Find where the given text appears and provide that cell's center as (x, y) coordinate. 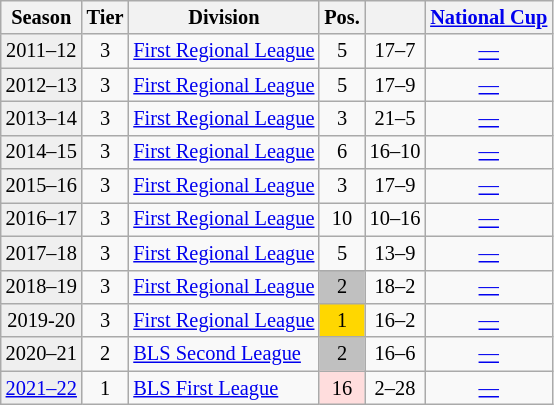
2–28 (396, 388)
2017–18 (42, 253)
21–5 (396, 118)
2018–19 (42, 287)
10–16 (396, 219)
2019-20 (42, 320)
Division (224, 17)
6 (342, 152)
BLS First League (224, 388)
2013–14 (42, 118)
National Cup (488, 17)
2014–15 (42, 152)
2021–22 (42, 388)
Season (42, 17)
16 (342, 388)
Pos. (342, 17)
2016–17 (42, 219)
13–9 (396, 253)
2012–13 (42, 85)
18–2 (396, 287)
2011–12 (42, 51)
Tier (106, 17)
2020–21 (42, 354)
16–6 (396, 354)
17–7 (396, 51)
16–10 (396, 152)
10 (342, 219)
16–2 (396, 320)
2015–16 (42, 186)
BLS Second League (224, 354)
